Return the (X, Y) coordinate for the center point of the cell that contains the specified text.  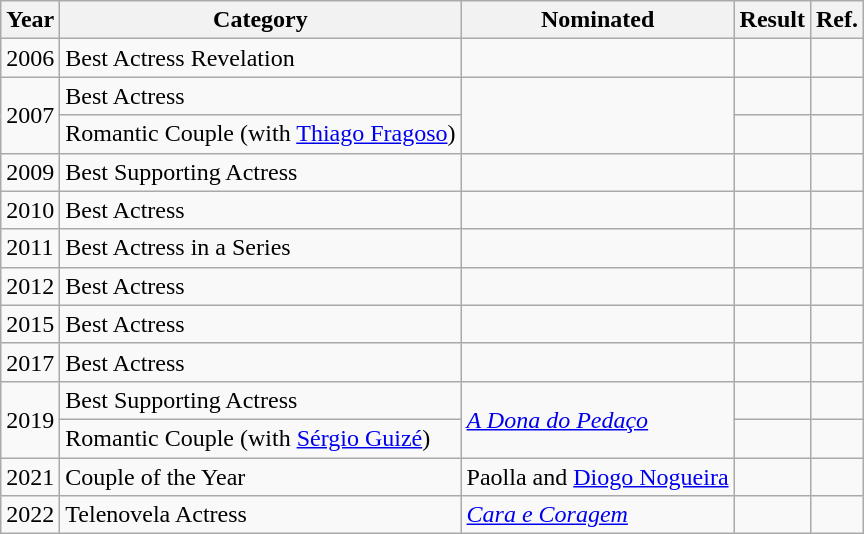
2012 (30, 286)
2007 (30, 115)
Year (30, 20)
A Dona do Pedaço (598, 419)
2010 (30, 210)
Category (260, 20)
2017 (30, 362)
2015 (30, 324)
Best Actress Revelation (260, 58)
Telenovela Actress (260, 515)
2011 (30, 248)
2006 (30, 58)
Best Actress in a Series (260, 248)
2009 (30, 172)
Couple of the Year (260, 477)
Romantic Couple (with Sérgio Guizé) (260, 438)
2022 (30, 515)
Result (772, 20)
2019 (30, 419)
Nominated (598, 20)
Romantic Couple (with Thiago Fragoso) (260, 134)
Ref. (836, 20)
Cara e Coragem (598, 515)
Paolla and Diogo Nogueira (598, 477)
2021 (30, 477)
